Return the [X, Y] coordinate for the center point of the cell that contains the specified text.  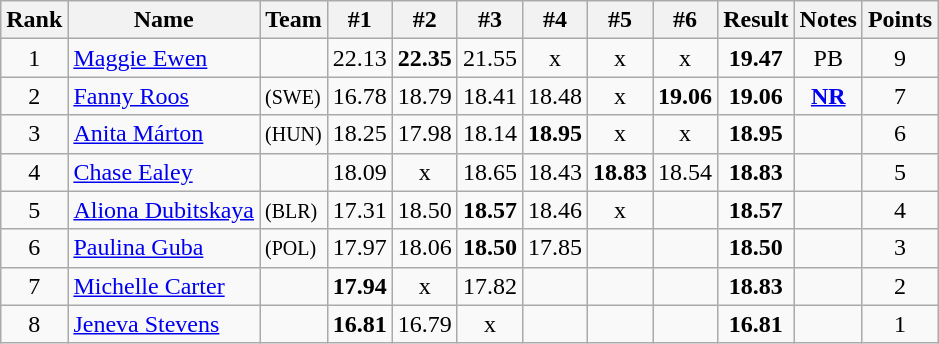
9 [900, 58]
Michelle Carter [164, 286]
18.06 [424, 248]
(BLR) [294, 210]
18.09 [360, 172]
Anita Márton [164, 134]
17.31 [360, 210]
Aliona Dubitskaya [164, 210]
(SWE) [294, 96]
17.85 [554, 248]
#2 [424, 20]
#4 [554, 20]
18.41 [490, 96]
(HUN) [294, 134]
18.46 [554, 210]
Rank [34, 20]
Team [294, 20]
Chase Ealey [164, 172]
Name [164, 20]
NR [828, 96]
18.43 [554, 172]
Fanny Roos [164, 96]
PB [828, 58]
22.13 [360, 58]
Points [900, 20]
#5 [620, 20]
#3 [490, 20]
#6 [686, 20]
Result [756, 20]
18.79 [424, 96]
8 [34, 324]
17.97 [360, 248]
Jeneva Stevens [164, 324]
18.14 [490, 134]
16.79 [424, 324]
18.54 [686, 172]
18.25 [360, 134]
(POL) [294, 248]
21.55 [490, 58]
18.65 [490, 172]
17.82 [490, 286]
22.35 [424, 58]
16.78 [360, 96]
Paulina Guba [164, 248]
#1 [360, 20]
17.94 [360, 286]
18.48 [554, 96]
17.98 [424, 134]
Notes [828, 20]
Maggie Ewen [164, 58]
19.47 [756, 58]
